Determine the [x, y] coordinate at the center of the cell enclosing the given text.  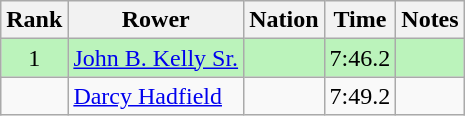
Rank [34, 20]
John B. Kelly Sr. [156, 58]
7:49.2 [360, 96]
Notes [430, 20]
Darcy Hadfield [156, 96]
Rower [156, 20]
1 [34, 58]
Nation [284, 20]
Time [360, 20]
7:46.2 [360, 58]
